Capture the cell that displays the provided text and extract its (X, Y) central coordinate. 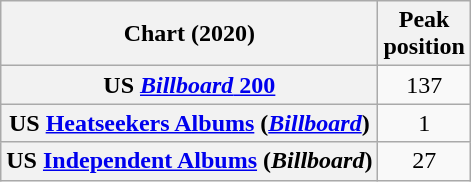
US Independent Albums (Billboard) (190, 161)
27 (424, 161)
US Billboard 200 (190, 85)
Peak position (424, 34)
1 (424, 123)
US Heatseekers Albums (Billboard) (190, 123)
137 (424, 85)
Chart (2020) (190, 34)
